Return (x, y) of the center of cell containing provided text 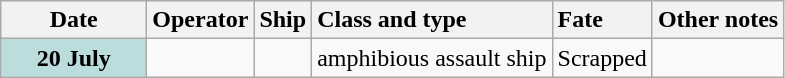
Operator (200, 20)
Scrapped (602, 58)
Fate (602, 20)
Ship (283, 20)
20 July (74, 58)
Other notes (718, 20)
Class and type (432, 20)
Date (74, 20)
amphibious assault ship (432, 58)
